Pinpoint the cell where the given text exists, returning its (X, Y) midpoint coordinate. 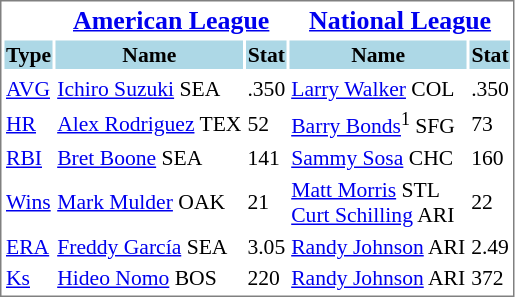
3.05 (266, 246)
Larry Walker COL (378, 89)
21 (266, 202)
Hideo Nomo BOS (150, 278)
52 (266, 123)
Barry Bonds1 SFG (378, 123)
Ks (28, 278)
Bret Boone SEA (150, 158)
Wins (28, 202)
Sammy Sosa CHC (378, 158)
National League (400, 20)
RBI (28, 158)
Alex Rodriguez TEX (150, 123)
22 (490, 202)
Ichiro Suzuki SEA (150, 89)
220 (266, 278)
141 (266, 158)
ERA (28, 246)
AVG (28, 89)
Mark Mulder OAK (150, 202)
160 (490, 158)
Type (28, 54)
HR (28, 123)
372 (490, 278)
Matt Morris STLCurt Schilling ARI (378, 202)
2.49 (490, 246)
American League (172, 20)
Freddy García SEA (150, 246)
73 (490, 123)
